Identify which cell holds the provided text, then report its [X, Y] central coordinate. 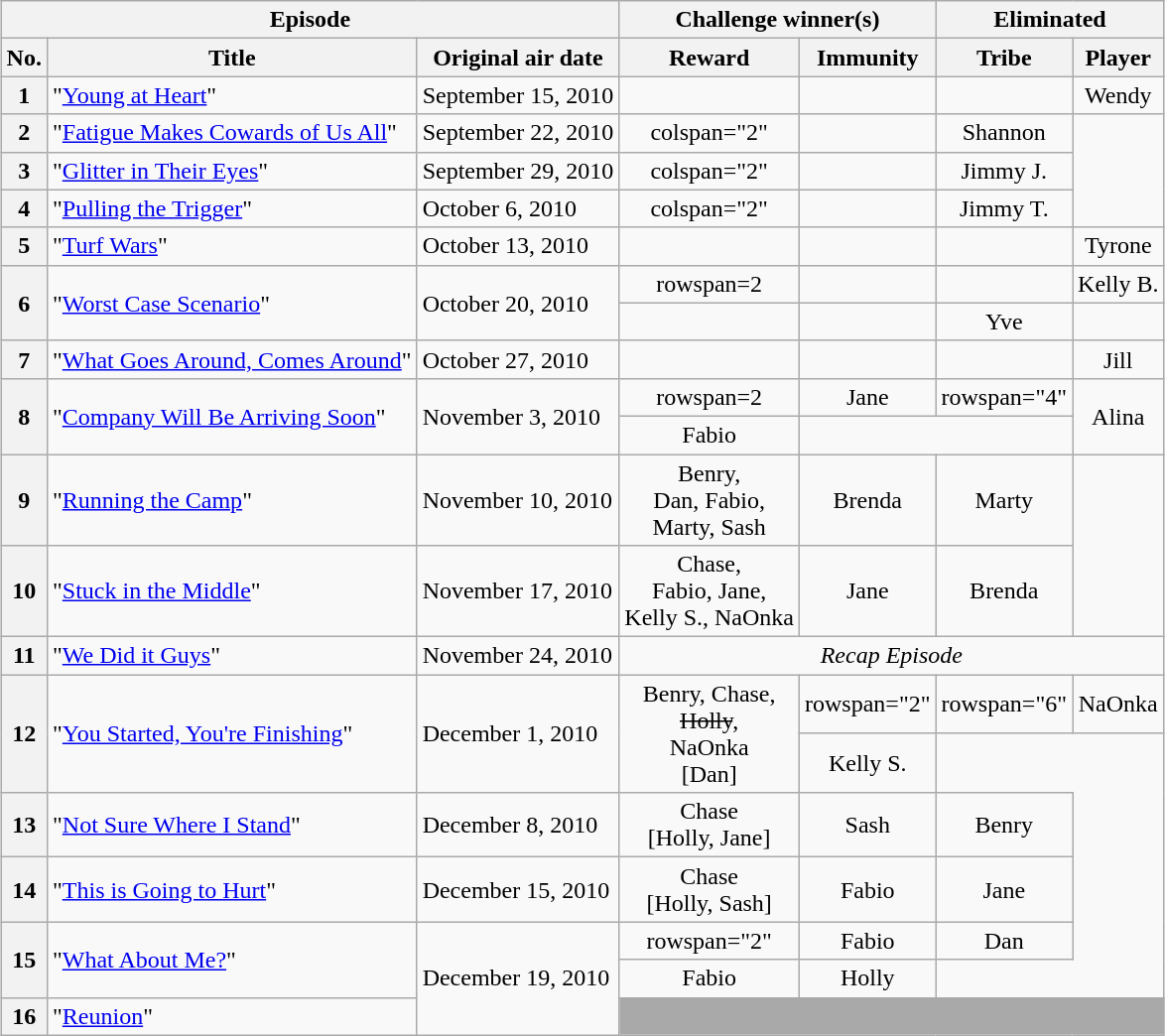
"Stuck in the Middle" [232, 591]
November 17, 2010 [518, 591]
13 [24, 826]
Tyrone [1118, 246]
Challenge winner(s) [778, 20]
"Glitter in Their Eyes" [232, 171]
Benry, Chase,Holly,NaOnka[Dan] [710, 734]
Chase[Holly, Sash] [710, 889]
Title [232, 58]
"This is Going to Hurt" [232, 889]
October 20, 2010 [518, 303]
October 13, 2010 [518, 246]
Kelly B. [1118, 284]
rowspan="6" [1004, 705]
"What Goes Around, Comes Around" [232, 359]
"What About Me?" [232, 960]
"Company Will Be Arriving Soon" [232, 416]
Benry [1004, 826]
5 [24, 246]
10 [24, 591]
7 [24, 359]
Episode [310, 20]
Immunity [868, 58]
rowspan="4" [1004, 397]
Alina [1118, 416]
Tribe [1004, 58]
Dan [1004, 941]
October 27, 2010 [518, 359]
Holly [868, 978]
"Pulling the Trigger" [232, 208]
11 [24, 656]
Kelly S. [868, 763]
3 [24, 171]
6 [24, 303]
"Fatigue Makes Cowards of Us All" [232, 133]
September 29, 2010 [518, 171]
15 [24, 960]
Chase[Holly, Jane] [710, 826]
September 15, 2010 [518, 95]
Jimmy J. [1004, 171]
Sash [868, 826]
2 [24, 133]
Benry,Dan, Fabio,Marty, Sash [710, 500]
December 19, 2010 [518, 978]
Shannon [1004, 133]
December 15, 2010 [518, 889]
November 24, 2010 [518, 656]
October 6, 2010 [518, 208]
December 1, 2010 [518, 734]
"Reunion" [232, 1016]
4 [24, 208]
Player [1118, 58]
14 [24, 889]
Chase,Fabio, Jane,Kelly S., NaOnka [710, 591]
"Young at Heart" [232, 95]
"You Started, You're Finishing" [232, 734]
Original air date [518, 58]
9 [24, 500]
"Worst Case Scenario" [232, 303]
16 [24, 1016]
Recap Episode [891, 656]
"We Did it Guys" [232, 656]
Marty [1004, 500]
8 [24, 416]
Jill [1118, 359]
November 3, 2010 [518, 416]
No. [24, 58]
Wendy [1118, 95]
NaOnka [1118, 705]
"Turf Wars" [232, 246]
12 [24, 734]
1 [24, 95]
Yve [1004, 322]
Jimmy T. [1004, 208]
September 22, 2010 [518, 133]
"Not Sure Where I Stand" [232, 826]
"Running the Camp" [232, 500]
December 8, 2010 [518, 826]
Reward [710, 58]
November 10, 2010 [518, 500]
Eliminated [1050, 20]
